Capture the cell that displays the provided text and extract its (x, y) central coordinate. 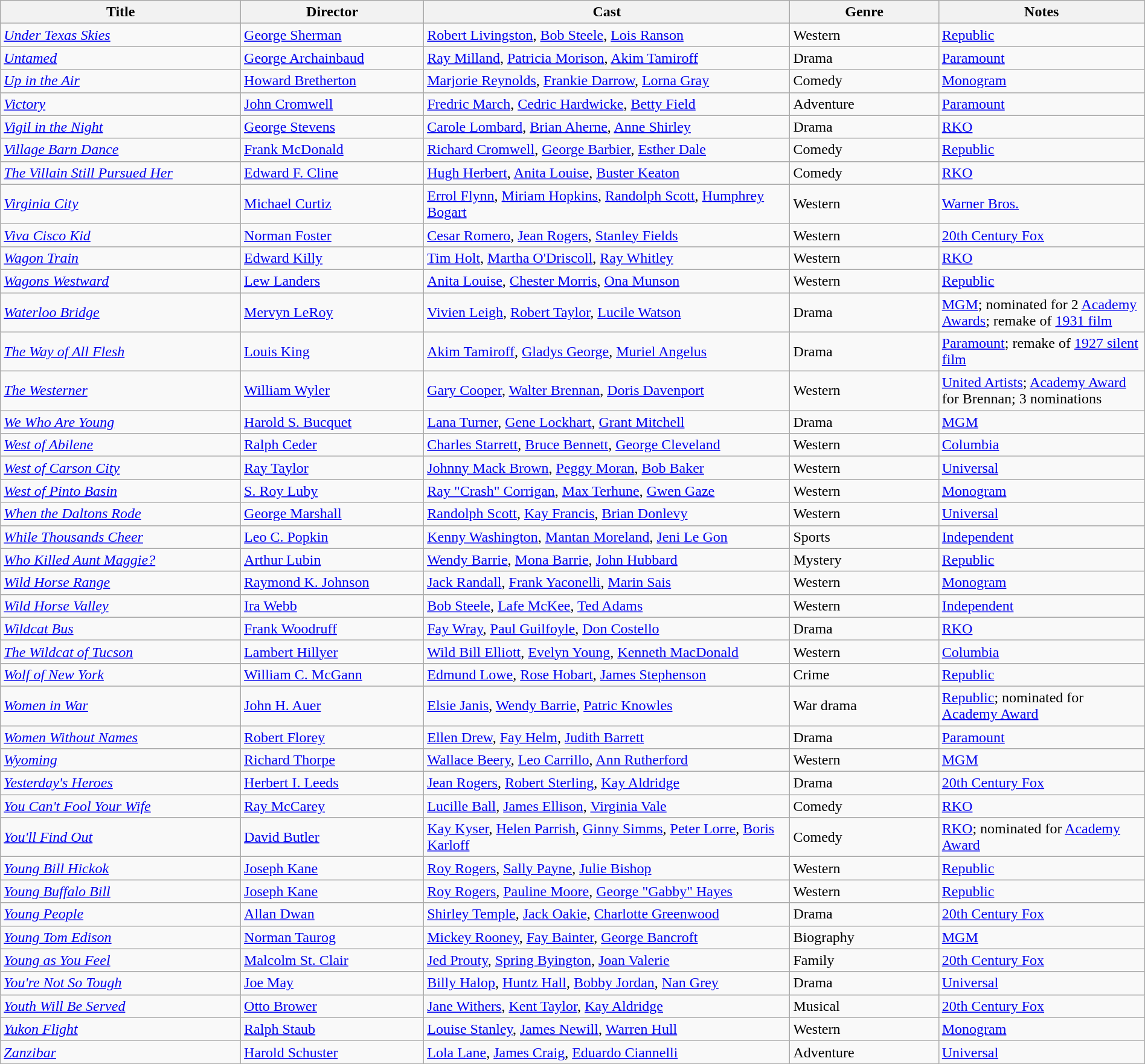
Edward Killy (332, 258)
George Stevens (332, 127)
William Wyler (332, 391)
Roy Rogers, Pauline Moore, George "Gabby" Hayes (607, 891)
Otto Brower (332, 1006)
Louis King (332, 351)
Kay Kyser, Helen Parrish, Ginny Simms, Peter Lorre, Boris Karloff (607, 837)
Women Without Names (121, 737)
Lucille Ball, James Ellison, Virginia Vale (607, 806)
Herbert I. Leeds (332, 783)
Cast (607, 12)
Edward F. Cline (332, 173)
Fredric March, Cedric Hardwicke, Betty Field (607, 104)
Leo C. Popkin (332, 537)
Gary Cooper, Walter Brennan, Doris Davenport (607, 391)
Vigil in the Night (121, 127)
Vivien Leigh, Robert Taylor, Lucile Watson (607, 312)
The Way of All Flesh (121, 351)
Lana Turner, Gene Lockhart, Grant Mitchell (607, 422)
Victory (121, 104)
When the Daltons Rode (121, 514)
MGM; nominated for 2 Academy Awards; remake of 1931 film (1041, 312)
Director (332, 12)
Errol Flynn, Miriam Hopkins, Randolph Scott, Humphrey Bogart (607, 204)
United Artists; Academy Award for Brennan; 3 nominations (1041, 391)
Viva Cisco Kid (121, 235)
Mervyn LeRoy (332, 312)
Notes (1041, 12)
Paramount; remake of 1927 silent film (1041, 351)
Mystery (864, 560)
Wagons Westward (121, 281)
Republic; nominated for Academy Award (1041, 705)
Jed Prouty, Spring Byington, Joan Valerie (607, 960)
Richard Thorpe (332, 760)
Malcolm St. Clair (332, 960)
You Can't Fool Your Wife (121, 806)
George Archainbaud (332, 58)
Randolph Scott, Kay Francis, Brian Donlevy (607, 514)
George Sherman (332, 35)
Sports (864, 537)
Mickey Rooney, Fay Bainter, George Bancroft (607, 937)
RKO; nominated for Academy Award (1041, 837)
Ralph Staub (332, 1029)
William C. McGann (332, 675)
War drama (864, 705)
Jane Withers, Kent Taylor, Kay Aldridge (607, 1006)
Young Buffalo Bill (121, 891)
The Wildcat of Tucson (121, 652)
Billy Halop, Huntz Hall, Bobby Jordan, Nan Grey (607, 983)
Ralph Ceder (332, 445)
Who Killed Aunt Maggie? (121, 560)
Ray Taylor (332, 468)
Kenny Washington, Mantan Moreland, Jeni Le Gon (607, 537)
Young Tom Edison (121, 937)
Lew Landers (332, 281)
Women in War (121, 705)
Zanzibar (121, 1052)
The Villain Still Pursued Her (121, 173)
Genre (864, 12)
Robert Livingston, Bob Steele, Lois Ranson (607, 35)
Arthur Lubin (332, 560)
The Westerner (121, 391)
Fay Wray, Paul Guilfoyle, Don Costello (607, 629)
Edmund Lowe, Rose Hobart, James Stephenson (607, 675)
Musical (864, 1006)
Harold S. Bucquet (332, 422)
Michael Curtiz (332, 204)
Youth Will Be Served (121, 1006)
Ira Webb (332, 606)
Louise Stanley, James Newill, Warren Hull (607, 1029)
West of Pinto Basin (121, 491)
Frank McDonald (332, 150)
Under Texas Skies (121, 35)
Waterloo Bridge (121, 312)
Wyoming (121, 760)
Akim Tamiroff, Gladys George, Muriel Angelus (607, 351)
Young Bill Hickok (121, 868)
Wagon Train (121, 258)
Village Barn Dance (121, 150)
Cesar Romero, Jean Rogers, Stanley Fields (607, 235)
Wildcat Bus (121, 629)
Jack Randall, Frank Yaconelli, Marin Sais (607, 583)
You're Not So Tough (121, 983)
Young as You Feel (121, 960)
Bob Steele, Lafe McKee, Ted Adams (607, 606)
John Cromwell (332, 104)
Anita Louise, Chester Morris, Ona Munson (607, 281)
Frank Woodruff (332, 629)
Young People (121, 914)
Ray Milland, Patricia Morison, Akim Tamiroff (607, 58)
John H. Auer (332, 705)
Wild Horse Range (121, 583)
Roy Rogers, Sally Payne, Julie Bishop (607, 868)
Warner Bros. (1041, 204)
Crime (864, 675)
Ray McCarey (332, 806)
Wallace Beery, Leo Carrillo, Ann Rutherford (607, 760)
Wendy Barrie, Mona Barrie, John Hubbard (607, 560)
Biography (864, 937)
Up in the Air (121, 81)
Lola Lane, James Craig, Eduardo Ciannelli (607, 1052)
West of Carson City (121, 468)
Raymond K. Johnson (332, 583)
Marjorie Reynolds, Frankie Darrow, Lorna Gray (607, 81)
Shirley Temple, Jack Oakie, Charlotte Greenwood (607, 914)
Tim Holt, Martha O'Driscoll, Ray Whitley (607, 258)
Yukon Flight (121, 1029)
Hugh Herbert, Anita Louise, Buster Keaton (607, 173)
Charles Starrett, Bruce Bennett, George Cleveland (607, 445)
West of Abilene (121, 445)
We Who Are Young (121, 422)
Untamed (121, 58)
Allan Dwan (332, 914)
Howard Bretherton (332, 81)
Harold Schuster (332, 1052)
Family (864, 960)
Jean Rogers, Robert Sterling, Kay Aldridge (607, 783)
David Butler (332, 837)
S. Roy Luby (332, 491)
Wild Bill Elliott, Evelyn Young, Kenneth MacDonald (607, 652)
Robert Florey (332, 737)
Lambert Hillyer (332, 652)
Wild Horse Valley (121, 606)
Elsie Janis, Wendy Barrie, Patric Knowles (607, 705)
Ellen Drew, Fay Helm, Judith Barrett (607, 737)
Richard Cromwell, George Barbier, Esther Dale (607, 150)
Johnny Mack Brown, Peggy Moran, Bob Baker (607, 468)
Virginia City (121, 204)
Yesterday's Heroes (121, 783)
George Marshall (332, 514)
While Thousands Cheer (121, 537)
Carole Lombard, Brian Aherne, Anne Shirley (607, 127)
Norman Taurog (332, 937)
Wolf of New York (121, 675)
Joe May (332, 983)
Title (121, 12)
You'll Find Out (121, 837)
Ray "Crash" Corrigan, Max Terhune, Gwen Gaze (607, 491)
Norman Foster (332, 235)
